From the cell containing the given text, extract its center point as (x, y) coordinate. 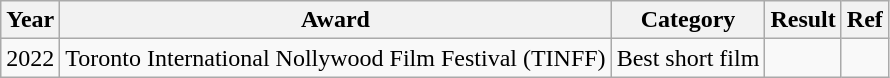
Result (803, 20)
Ref (864, 20)
Award (336, 20)
Toronto International Nollywood Film Festival (TINFF) (336, 58)
Year (30, 20)
Category (688, 20)
2022 (30, 58)
Best short film (688, 58)
